From the cell containing the given text, extract its center point as (X, Y) coordinate. 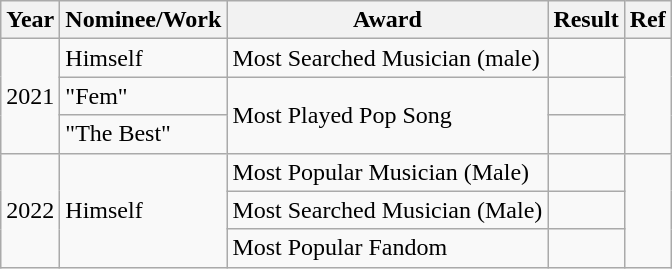
Nominee/Work (144, 20)
Ref (648, 20)
2021 (30, 96)
2022 (30, 210)
Most Searched Musician (Male) (388, 210)
Award (388, 20)
Most Searched Musician (male) (388, 58)
Most Popular Fandom (388, 248)
"The Best" (144, 134)
Result (586, 20)
"Fem" (144, 96)
Most Played Pop Song (388, 115)
Year (30, 20)
Most Popular Musician (Male) (388, 172)
